Find where the given text appears and provide that cell's center as [X, Y] coordinate. 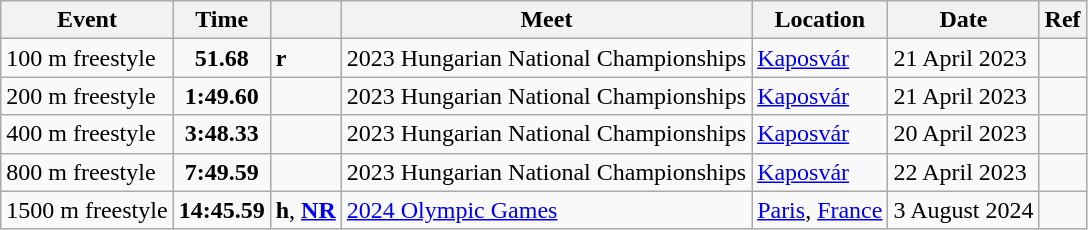
Ref [1062, 20]
Paris, France [820, 210]
20 April 2023 [964, 134]
14:45.59 [222, 210]
h, NR [306, 210]
51.68 [222, 58]
400 m freestyle [87, 134]
Location [820, 20]
1:49.60 [222, 96]
22 April 2023 [964, 172]
Date [964, 20]
7:49.59 [222, 172]
800 m freestyle [87, 172]
Time [222, 20]
2024 Olympic Games [546, 210]
Event [87, 20]
r [306, 58]
1500 m freestyle [87, 210]
100 m freestyle [87, 58]
3 August 2024 [964, 210]
200 m freestyle [87, 96]
Meet [546, 20]
3:48.33 [222, 134]
